Detect which cell encompasses the target text, then output its [x, y] center coordinate. 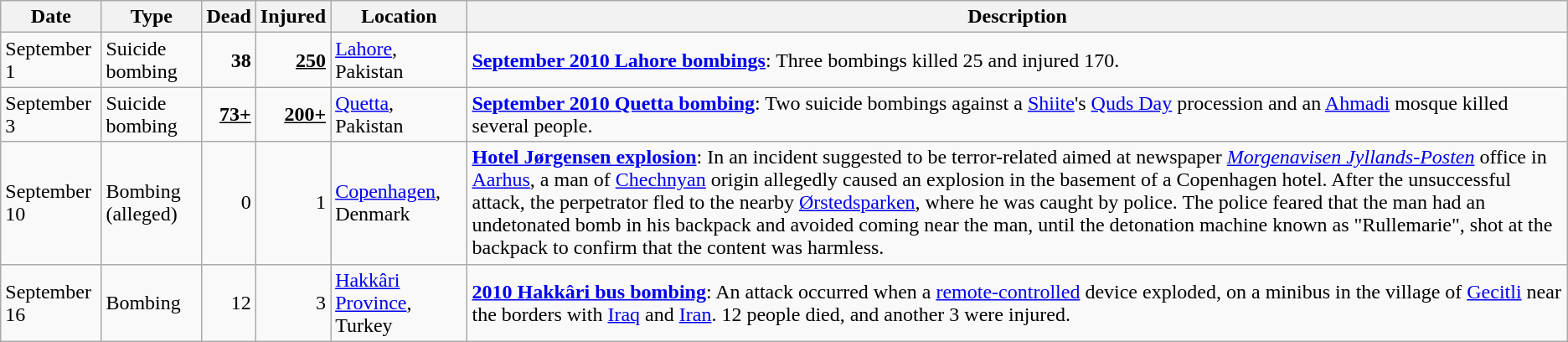
Bombing (alleged) [152, 203]
Dead [229, 17]
September 16 [51, 303]
200+ [293, 114]
0 [229, 203]
Hakkâri Province, Turkey [399, 303]
Bombing [152, 303]
Injured [293, 17]
September 10 [51, 203]
Date [51, 17]
Description [1017, 17]
Location [399, 17]
September 2010 Lahore bombings: Three bombings killed 25 and injured 170. [1017, 60]
September 1 [51, 60]
73+ [229, 114]
Copenhagen, Denmark [399, 203]
Lahore, Pakistan [399, 60]
250 [293, 60]
Type [152, 17]
September 3 [51, 114]
38 [229, 60]
3 [293, 303]
12 [229, 303]
Quetta, Pakistan [399, 114]
September 2010 Quetta bombing: Two suicide bombings against a Shiite's Quds Day procession and an Ahmadi mosque killed several people. [1017, 114]
1 [293, 203]
